Return the (x, y) coordinate for the center point of the cell that contains the specified text.  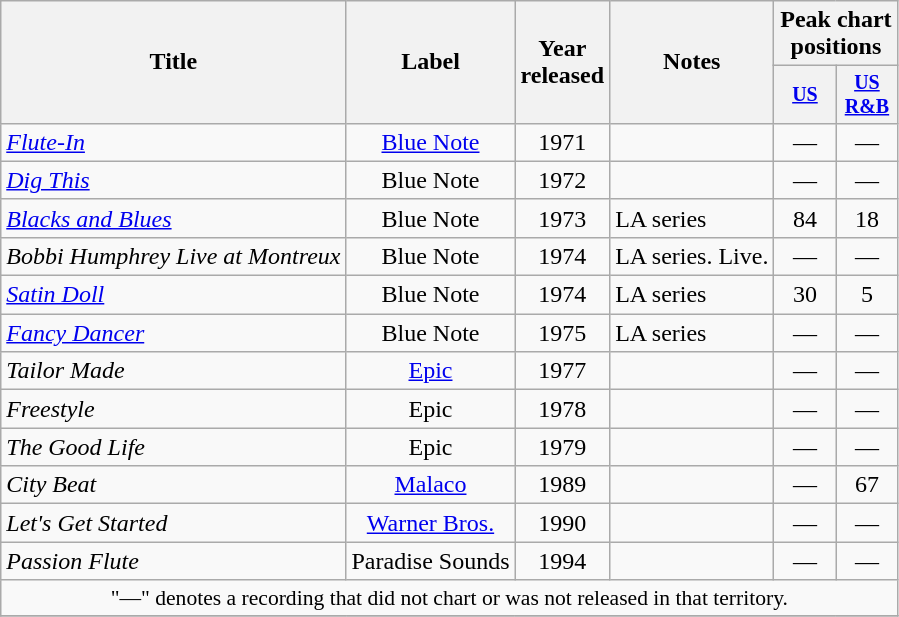
84 (805, 218)
1973 (562, 218)
Tailor Made (174, 371)
1975 (562, 333)
1994 (562, 561)
Notes (692, 62)
Year released (562, 62)
The Good Life (174, 447)
Label (430, 62)
18 (867, 218)
1990 (562, 523)
5 (867, 295)
Peak chart positions (836, 34)
1972 (562, 180)
Blacks and Blues (174, 218)
30 (805, 295)
Flute-In (174, 142)
67 (867, 485)
Passion Flute (174, 561)
City Beat (174, 485)
Bobbi Humphrey Live at Montreux (174, 256)
Let's Get Started (174, 523)
Fancy Dancer (174, 333)
Title (174, 62)
Freestyle (174, 409)
1989 (562, 485)
Satin Doll (174, 295)
1979 (562, 447)
Dig This (174, 180)
1977 (562, 371)
LA series. Live. (692, 256)
US (805, 94)
USR&B (867, 94)
1971 (562, 142)
"—" denotes a recording that did not chart or was not released in that territory. (450, 598)
Malaco (430, 485)
Paradise Sounds (430, 561)
1978 (562, 409)
Warner Bros. (430, 523)
